Find where the given text appears and provide that cell's center as [X, Y] coordinate. 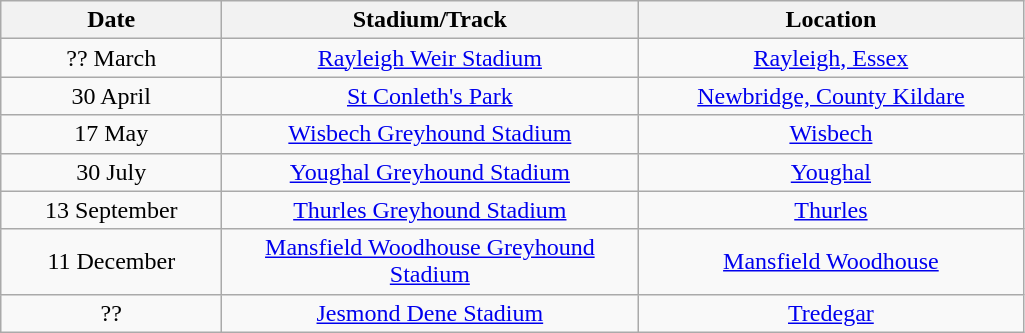
11 December [112, 262]
Date [112, 20]
Wisbech [831, 134]
Youghal [831, 172]
?? March [112, 58]
Tredegar [831, 313]
Jesmond Dene Stadium [430, 313]
Thurles [831, 210]
Newbridge, County Kildare [831, 96]
Location [831, 20]
?? [112, 313]
Youghal Greyhound Stadium [430, 172]
30 April [112, 96]
Rayleigh Weir Stadium [430, 58]
Wisbech Greyhound Stadium [430, 134]
St Conleth's Park [430, 96]
Mansfield Woodhouse [831, 262]
Stadium/Track [430, 20]
30 July [112, 172]
17 May [112, 134]
Rayleigh, Essex [831, 58]
13 September [112, 210]
Thurles Greyhound Stadium [430, 210]
Mansfield Woodhouse Greyhound Stadium [430, 262]
